Search for the cell housing the specified text and yield its (X, Y) center coordinate. 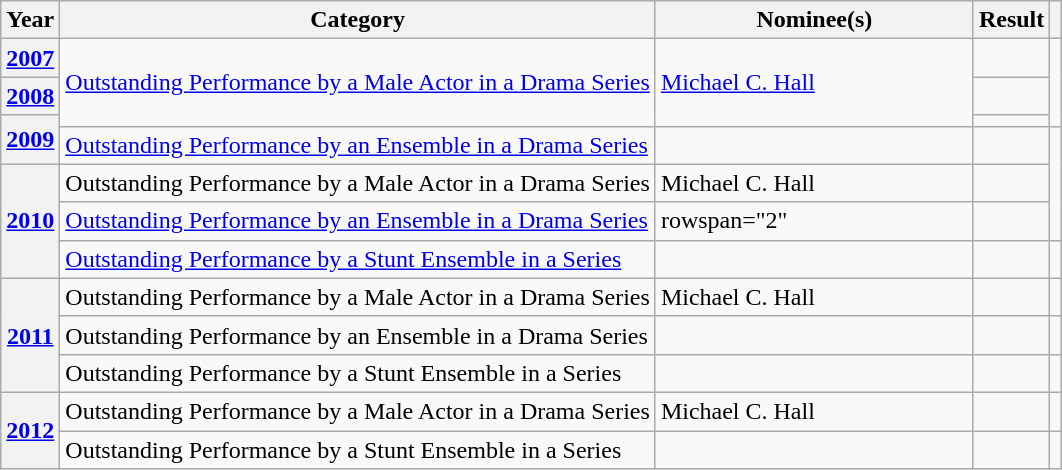
Category (358, 20)
Year (30, 20)
2009 (30, 140)
Nominee(s) (814, 20)
2008 (30, 96)
Result (1011, 20)
2007 (30, 58)
2011 (30, 335)
2010 (30, 221)
rowspan="2" (814, 221)
2012 (30, 430)
